Return [x, y] of the center of cell containing provided text 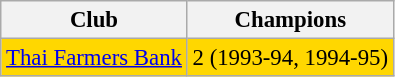
2 (1993-94, 1994-95) [290, 58]
Club [94, 20]
Champions [290, 20]
Thai Farmers Bank [94, 58]
